Identify which cell holds the provided text, then report its [x, y] central coordinate. 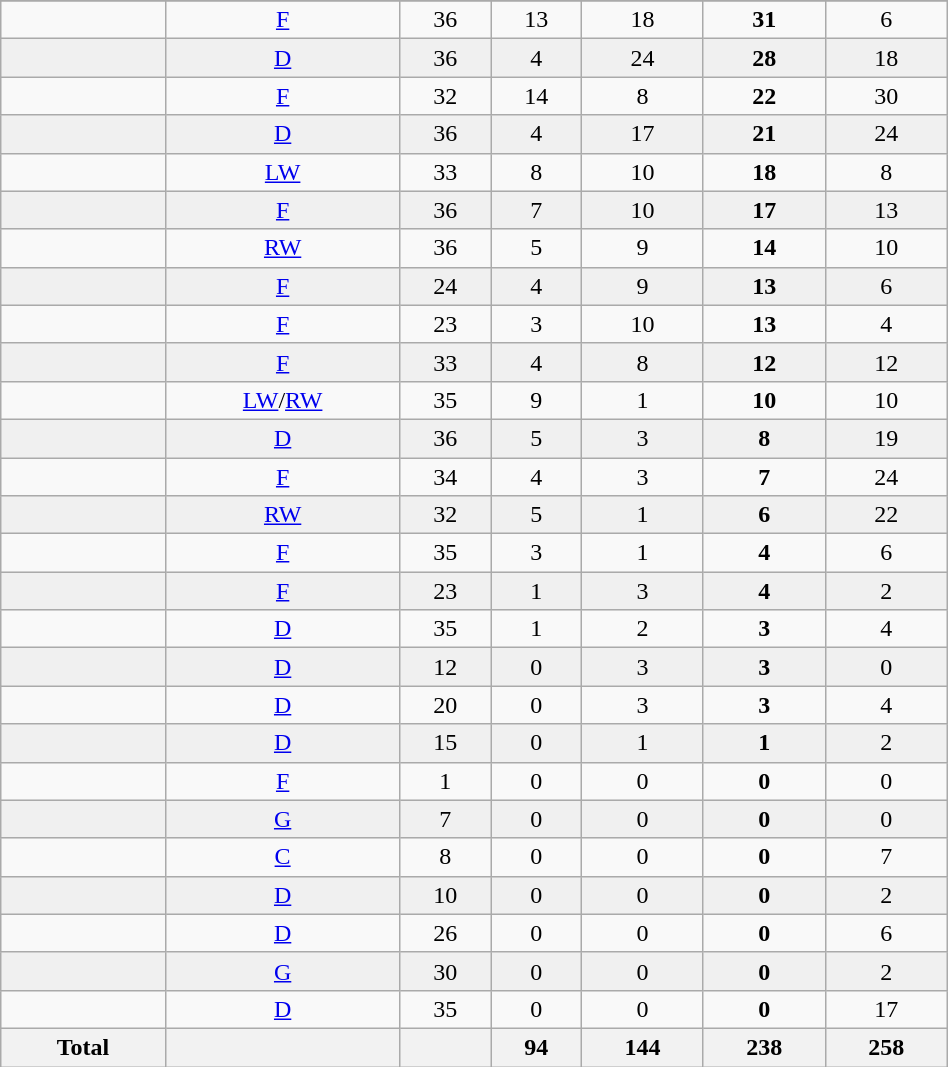
15 [446, 743]
258 [886, 1047]
94 [536, 1047]
31 [764, 20]
C [282, 857]
19 [886, 438]
Total [84, 1047]
20 [446, 705]
21 [764, 134]
LW [282, 172]
26 [446, 933]
238 [764, 1047]
34 [446, 477]
LW/RW [282, 400]
28 [764, 58]
144 [643, 1047]
